Pinpoint the cell where the given text exists, returning its (x, y) midpoint coordinate. 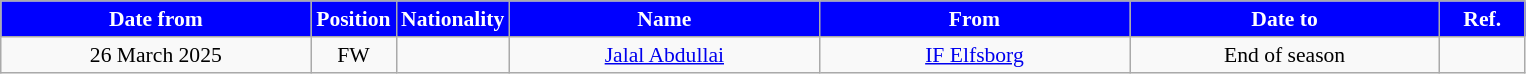
Position (354, 19)
Nationality (452, 19)
Ref. (1482, 19)
Date to (1285, 19)
From (974, 19)
26 March 2025 (156, 55)
FW (354, 55)
Jalal Abdullai (664, 55)
IF Elfsborg (974, 55)
Date from (156, 19)
Name (664, 19)
End of season (1285, 55)
